Pinpoint the cell where the given text exists, returning its (x, y) midpoint coordinate. 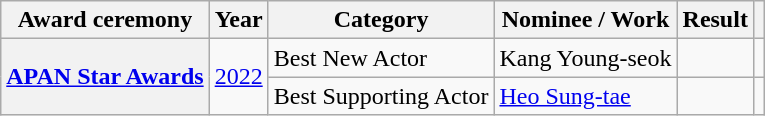
Nominee / Work (586, 20)
Award ceremony (105, 20)
Category (381, 20)
Result (715, 20)
Year (238, 20)
APAN Star Awards (105, 77)
Kang Young-seok (586, 58)
2022 (238, 77)
Best New Actor (381, 58)
Best Supporting Actor (381, 96)
Heo Sung-tae (586, 96)
